Extract the [X, Y] coordinate from the center of the cell holding the provided text.  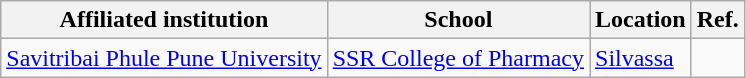
Ref. [718, 20]
Savitribai Phule Pune University [164, 58]
Location [641, 20]
Silvassa [641, 58]
Affiliated institution [164, 20]
School [458, 20]
SSR College of Pharmacy [458, 58]
